Search for the cell housing the specified text and yield its (x, y) center coordinate. 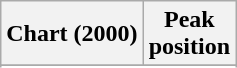
Peakposition (189, 34)
Chart (2000) (72, 34)
